Detect which cell encompasses the target text, then output its [X, Y] center coordinate. 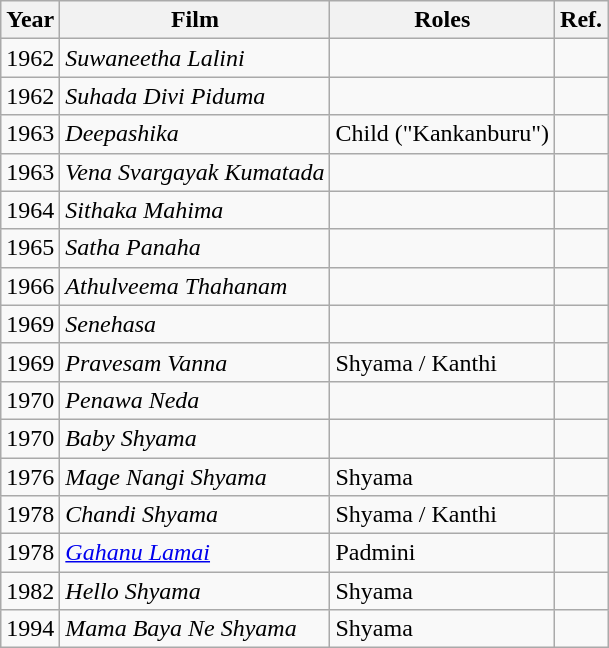
1982 [30, 591]
Pravesam Vanna [195, 362]
Mama Baya Ne Shyama [195, 629]
Hello Shyama [195, 591]
Mage Nangi Shyama [195, 477]
Film [195, 20]
Penawa Neda [195, 400]
Senehasa [195, 324]
Chandi Shyama [195, 515]
1965 [30, 248]
Baby Shyama [195, 438]
Roles [442, 20]
Sithaka Mahima [195, 210]
Suhada Divi Piduma [195, 96]
Ref. [582, 20]
Year [30, 20]
Suwaneetha Lalini [195, 58]
1994 [30, 629]
Vena Svargayak Kumatada [195, 172]
1966 [30, 286]
Satha Panaha [195, 248]
Padmini [442, 553]
Athulveema Thahanam [195, 286]
1964 [30, 210]
Gahanu Lamai [195, 553]
1976 [30, 477]
Child ("Kankanburu") [442, 134]
Deepashika [195, 134]
